Return the (X, Y) coordinate for the center point of the cell that contains the specified text.  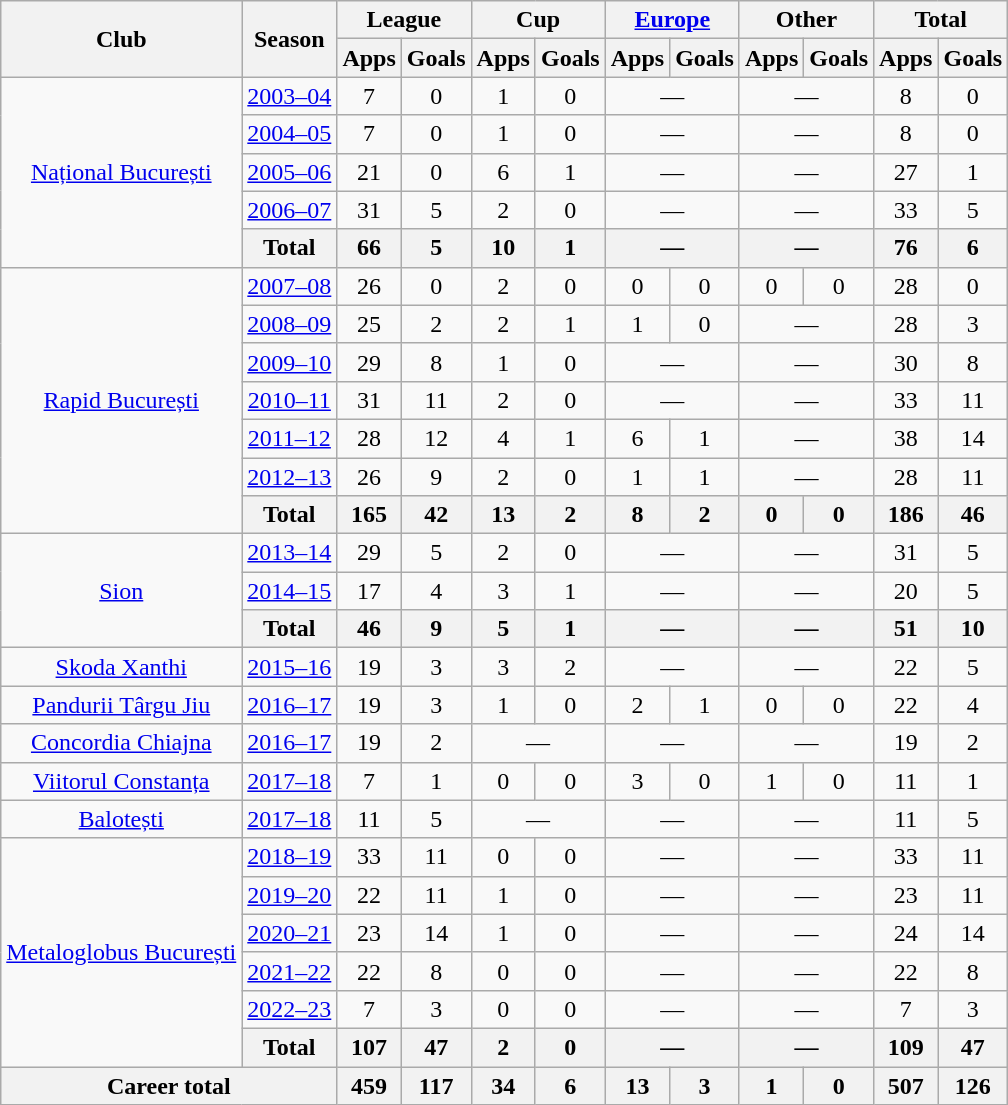
38 (906, 438)
2005–06 (290, 172)
2015–16 (290, 667)
42 (436, 515)
Cup (538, 20)
66 (369, 248)
Sion (122, 591)
25 (369, 324)
2022–23 (290, 1009)
107 (369, 1047)
Național București (122, 172)
109 (906, 1047)
30 (906, 362)
2010–11 (290, 400)
117 (436, 1085)
2011–12 (290, 438)
Concordia Chiajna (122, 743)
2014–15 (290, 591)
51 (906, 629)
Pandurii Târgu Jiu (122, 705)
Europe (672, 20)
Club (122, 39)
459 (369, 1085)
2004–05 (290, 134)
League (404, 20)
21 (369, 172)
Season (290, 39)
Metaloglobus București (122, 952)
2006–07 (290, 210)
2020–21 (290, 933)
2009–10 (290, 362)
2008–09 (290, 324)
186 (906, 515)
2012–13 (290, 477)
Skoda Xanthi (122, 667)
2013–14 (290, 553)
126 (973, 1085)
2019–20 (290, 895)
24 (906, 933)
27 (906, 172)
Viitorul Constanța (122, 781)
Other (806, 20)
2021–22 (290, 971)
34 (503, 1085)
Rapid București (122, 400)
Balotești (122, 819)
Career total (169, 1085)
20 (906, 591)
2003–04 (290, 96)
12 (436, 438)
2007–08 (290, 286)
507 (906, 1085)
17 (369, 591)
2018–19 (290, 857)
165 (369, 515)
76 (906, 248)
